Determine the [x, y] coordinate at the center of the cell enclosing the given text.  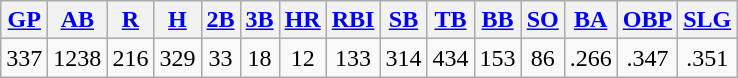
86 [542, 58]
153 [498, 58]
R [130, 20]
3B [260, 20]
H [178, 20]
BB [498, 20]
434 [450, 58]
133 [353, 58]
TB [450, 20]
SO [542, 20]
1238 [78, 58]
.266 [590, 58]
314 [404, 58]
SB [404, 20]
.351 [708, 58]
BA [590, 20]
.347 [647, 58]
12 [302, 58]
329 [178, 58]
18 [260, 58]
337 [24, 58]
2B [220, 20]
AB [78, 20]
SLG [708, 20]
RBI [353, 20]
HR [302, 20]
33 [220, 58]
OBP [647, 20]
216 [130, 58]
GP [24, 20]
